Return the (X, Y) coordinate for the center point of the cell that contains the specified text.  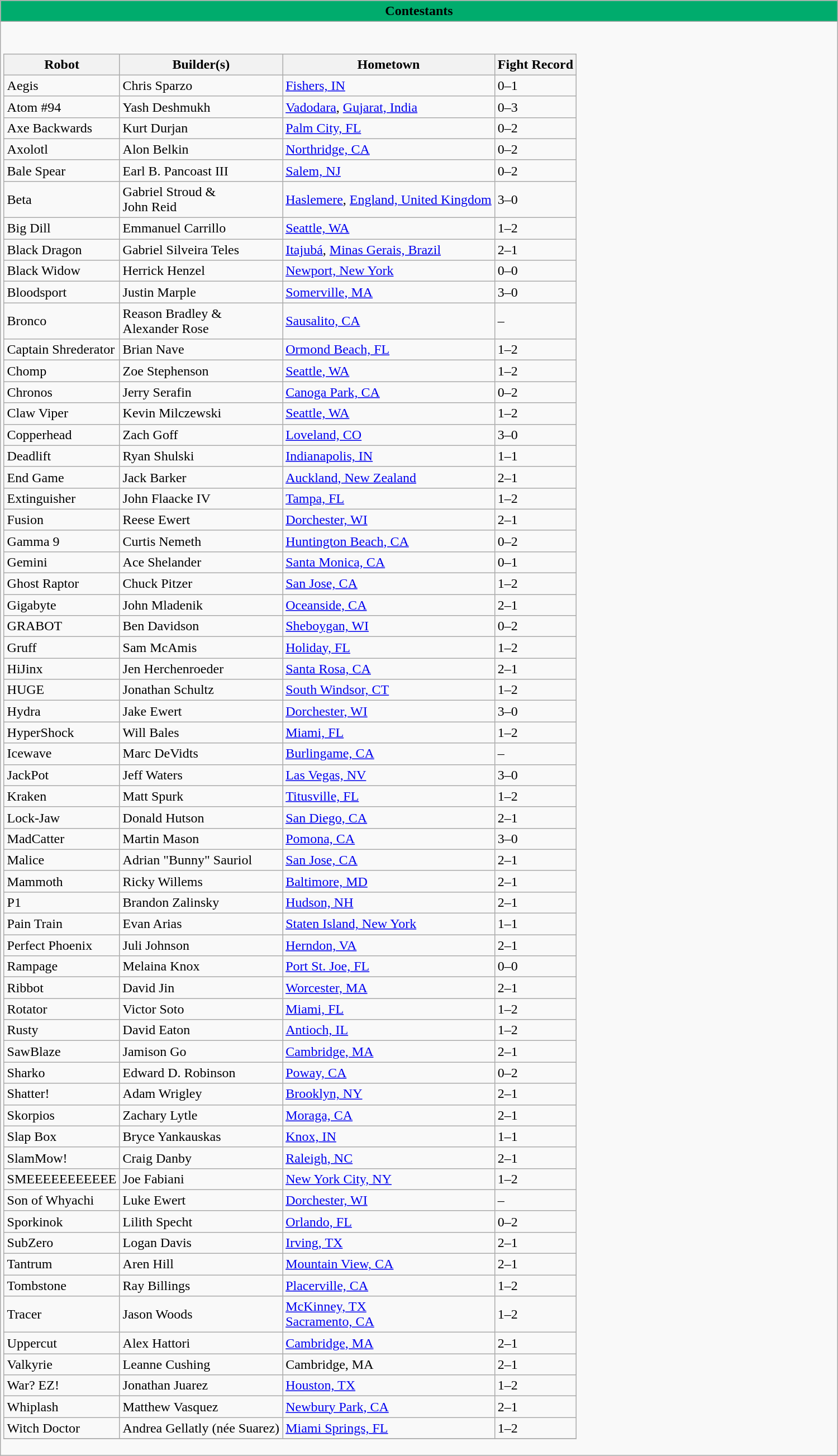
SubZero (61, 1243)
Fight Record (535, 64)
Ricky Willems (201, 881)
Gemini (61, 562)
Justin Marple (201, 292)
Rotator (61, 1009)
Victor Soto (201, 1009)
Gamma 9 (61, 541)
Ormond Beach, FL (389, 350)
Orlando, FL (389, 1221)
Oceanside, CA (389, 605)
Knox, IN (389, 1136)
Moraga, CA (389, 1115)
Yash Deshmukh (201, 107)
Captain Shrederator (61, 350)
Mountain View, CA (389, 1264)
Shatter! (61, 1094)
SawBlaze (61, 1051)
Fusion (61, 520)
Lock-Jaw (61, 817)
Titusville, FL (389, 796)
Icewave (61, 754)
Ribbot (61, 988)
Jack Barker (201, 477)
Houston, TX (389, 1386)
HUGE (61, 690)
Melaina Knox (201, 967)
Bryce Yankauskas (201, 1136)
Axe Backwards (61, 128)
Matt Spurk (201, 796)
Martin Mason (201, 839)
Pomona, CA (389, 839)
David Jin (201, 988)
Lilith Specht (201, 1221)
Gabriel Silveira Teles (201, 250)
Kurt Durjan (201, 128)
Gabriel Stroud &John Reid (201, 199)
Placerville, CA (389, 1286)
Zachary Lytle (201, 1115)
Rampage (61, 967)
Fishers, IN (389, 85)
John Mladenik (201, 605)
Valkyrie (61, 1364)
Auckland, New Zealand (389, 477)
Big Dill (61, 229)
Tombstone (61, 1286)
Slap Box (61, 1136)
Whiplash (61, 1407)
Ace Shelander (201, 562)
Witch Doctor (61, 1428)
Huntington Beach, CA (389, 541)
Brandon Zalinsky (201, 902)
Beta (61, 199)
Jake Ewert (201, 711)
Sausalito, CA (389, 321)
Tantrum (61, 1264)
Alex Hattori (201, 1343)
Deadlift (61, 456)
Mammoth (61, 881)
Builder(s) (201, 64)
End Game (61, 477)
Hydra (61, 711)
Rusty (61, 1030)
Somerville, MA (389, 292)
Kraken (61, 796)
War? EZ! (61, 1386)
Ben Davidson (201, 626)
Jonathan Juarez (201, 1386)
John Flaacke IV (201, 498)
Jeff Waters (201, 775)
Sam McAmis (201, 648)
Santa Monica, CA (389, 562)
Tracer (61, 1314)
Ray Billings (201, 1286)
McKinney, TXSacramento, CA (389, 1314)
Edward D. Robinson (201, 1073)
Leanne Cushing (201, 1364)
Worcester, MA (389, 988)
San Diego, CA (389, 817)
Bale Spear (61, 170)
Jen Herchenroeder (201, 669)
Joe Fabiani (201, 1179)
Earl B. Pancoast III (201, 170)
Sheboygan, WI (389, 626)
Tampa, FL (389, 498)
Reese Ewert (201, 520)
Aren Hill (201, 1264)
Loveland, CO (389, 435)
Hometown (389, 64)
Contestants (419, 11)
Zoe Stephenson (201, 371)
Ryan Shulski (201, 456)
Jonathan Schultz (201, 690)
Holiday, FL (389, 648)
JackPot (61, 775)
HiJinx (61, 669)
Andrea Gellatly (née Suarez) (201, 1428)
Axolotl (61, 149)
Will Bales (201, 732)
Staten Island, New York (389, 924)
GRABOT (61, 626)
Logan Davis (201, 1243)
Ghost Raptor (61, 584)
Aegis (61, 85)
Black Widow (61, 271)
Northridge, CA (389, 149)
Son of Whyachi (61, 1200)
Claw Viper (61, 413)
Antioch, IL (389, 1030)
SMEEEEEEEEEEE (61, 1179)
Juli Johnson (201, 945)
Atom #94 (61, 107)
Brian Nave (201, 350)
Salem, NJ (389, 170)
Brooklyn, NY (389, 1094)
Curtis Nemeth (201, 541)
P1 (61, 902)
Herndon, VA (389, 945)
Sharko (61, 1073)
Haslemere, England, United Kingdom (389, 199)
Herrick Henzel (201, 271)
Jerry Serafin (201, 392)
Jamison Go (201, 1051)
Chomp (61, 371)
Adam Wrigley (201, 1094)
Raleigh, NC (389, 1158)
Copperhead (61, 435)
Marc DeVidts (201, 754)
Luke Ewert (201, 1200)
Jason Woods (201, 1314)
Chuck Pitzer (201, 584)
Chris Sparzo (201, 85)
Gigabyte (61, 605)
Baltimore, MD (389, 881)
Vadodara, Gujarat, India (389, 107)
HyperShock (61, 732)
Port St. Joe, FL (389, 967)
Burlingame, CA (389, 754)
Bloodsport (61, 292)
Robot (61, 64)
Santa Rosa, CA (389, 669)
Itajubá, Minas Gerais, Brazil (389, 250)
Matthew Vasquez (201, 1407)
Sporkinok (61, 1221)
Gruff (61, 648)
Emmanuel Carrillo (201, 229)
Indianapolis, IN (389, 456)
Pain Train (61, 924)
South Windsor, CT (389, 690)
Canoga Park, CA (389, 392)
Adrian "Bunny" Sauriol (201, 860)
SlamMow! (61, 1158)
Perfect Phoenix (61, 945)
0–3 (535, 107)
Extinguisher (61, 498)
Newport, New York (389, 271)
Irving, TX (389, 1243)
Donald Hutson (201, 817)
Reason Bradley &Alexander Rose (201, 321)
Kevin Milczewski (201, 413)
Newbury Park, CA (389, 1407)
Craig Danby (201, 1158)
Miami Springs, FL (389, 1428)
Skorpios (61, 1115)
New York City, NY (389, 1179)
Black Dragon (61, 250)
Poway, CA (389, 1073)
David Eaton (201, 1030)
Las Vegas, NV (389, 775)
Palm City, FL (389, 128)
Alon Belkin (201, 149)
Malice (61, 860)
Zach Goff (201, 435)
Bronco (61, 321)
MadCatter (61, 839)
Hudson, NH (389, 902)
Chronos (61, 392)
Uppercut (61, 1343)
Evan Arias (201, 924)
